Find where the given text appears and provide that cell's center as (x, y) coordinate. 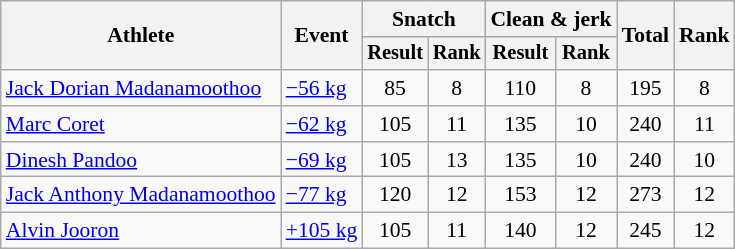
140 (520, 231)
85 (395, 88)
Event (322, 36)
Dinesh Pandoo (141, 160)
273 (646, 195)
Total (646, 36)
Clean & jerk (550, 19)
+105 kg (322, 231)
153 (520, 195)
Alvin Jooron (141, 231)
120 (395, 195)
13 (457, 160)
−62 kg (322, 124)
195 (646, 88)
Athlete (141, 36)
−77 kg (322, 195)
Marc Coret (141, 124)
−56 kg (322, 88)
Jack Anthony Madanamoothoo (141, 195)
Jack Dorian Madanamoothoo (141, 88)
110 (520, 88)
Snatch (424, 19)
245 (646, 231)
−69 kg (322, 160)
